Identify which cell holds the provided text, then report its (x, y) central coordinate. 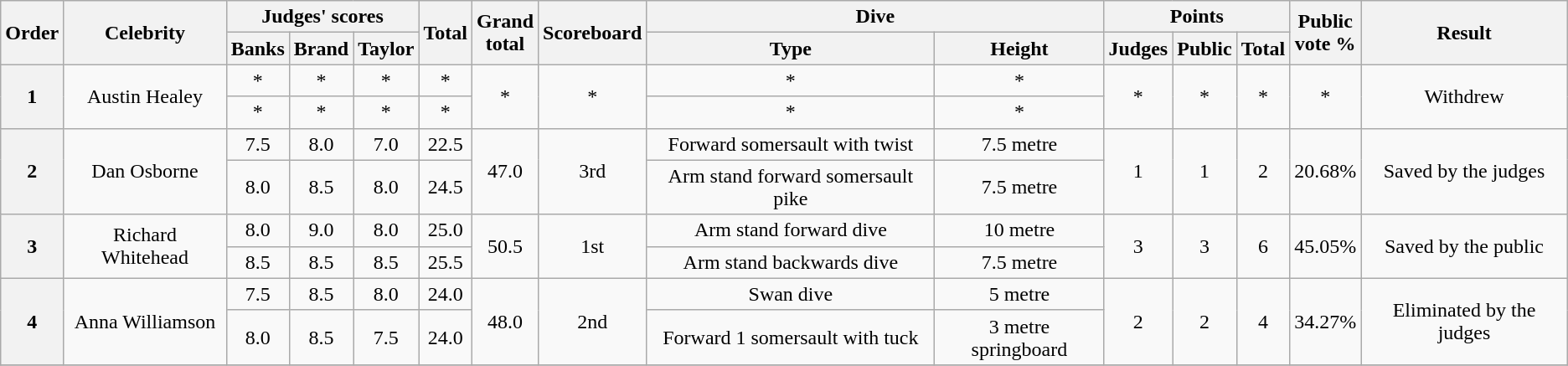
34.27% (1325, 322)
Arm stand forward somersault pike (791, 188)
Result (1464, 33)
Saved by the judges (1464, 171)
Scoreboard (593, 33)
48.0 (504, 322)
10 metre (1019, 230)
25.5 (446, 262)
5 metre (1019, 294)
Anna Williamson (145, 322)
7.0 (386, 144)
Banks (258, 49)
Order (32, 33)
22.5 (446, 144)
Height (1019, 49)
20.68% (1325, 171)
Taylor (386, 49)
Brand (321, 49)
1st (593, 246)
Richard Whitehead (145, 246)
Forward 1 somersault with tuck (791, 337)
Judges (1138, 49)
Austin Healey (145, 96)
Dan Osborne (145, 171)
Dive (875, 17)
Forward somersault with twist (791, 144)
Public (1204, 49)
6 (1263, 246)
Grandtotal (504, 33)
Judges' scores (322, 17)
Eliminated by the judges (1464, 322)
Points (1197, 17)
47.0 (504, 171)
Swan dive (791, 294)
Withdrew (1464, 96)
3rd (593, 171)
Arm stand forward dive (791, 230)
Arm stand backwards dive (791, 262)
50.5 (504, 246)
Type (791, 49)
2nd (593, 322)
9.0 (321, 230)
24.5 (446, 188)
Publicvote % (1325, 33)
45.05% (1325, 246)
Saved by the public (1464, 246)
Celebrity (145, 33)
25.0 (446, 230)
3 metre springboard (1019, 337)
